Return the [x, y] coordinate for the center point of the cell that contains the specified text.  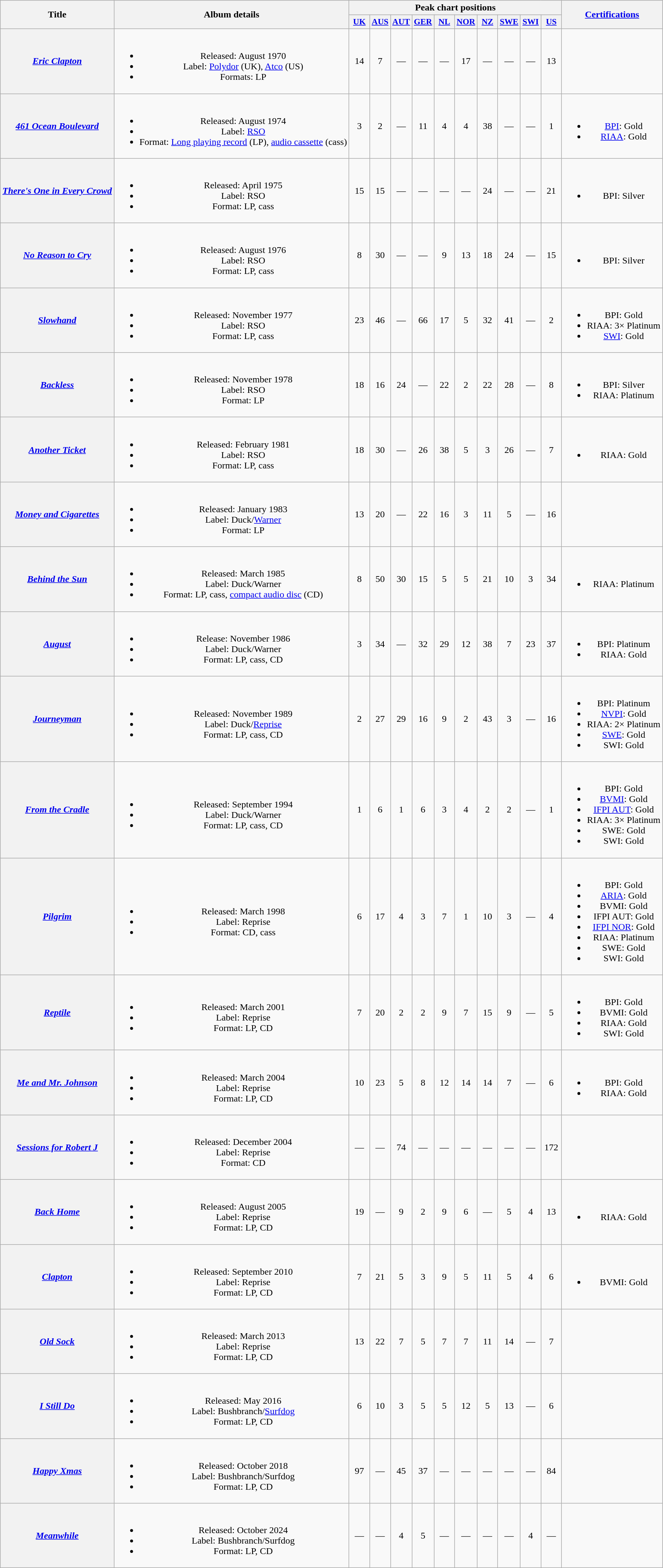
Released: November 1978Label: RSOFormat: LP [232, 385]
Released: August 2005Label: RepriseFormat: LP, CD [232, 1212]
BPI: PlatinumNVPI: GoldRIAA: 2× PlatinumSWE: GoldSWI: Gold [612, 719]
Released: October 2018Label: Bushbranch/SurfdogFormat: LP, CD [232, 1471]
Released: October 2024Label: Bushbranch/SurfdogFormat: LP, CD [232, 1536]
Released: March 1998Label: RepriseFormat: CD, cass [232, 916]
Happy Xmas [57, 1471]
Backless [57, 385]
Released: December 2004Label: RepriseFormat: CD [232, 1147]
Meanwhile [57, 1536]
Me and Mr. Johnson [57, 1083]
Released: March 2013Label: RepriseFormat: LP, CD [232, 1341]
BPI: GoldARIA: GoldBVMI: GoldIFPI AUT: GoldIFPI NOR: GoldRIAA: PlatinumSWE: GoldSWI: Gold [612, 916]
Released: February 1981Label: RSOFormat: LP, cass [232, 449]
Released: November 1989Label: Duck/RepriseFormat: LP, cass, CD [232, 719]
BVMI: Gold [612, 1277]
No Reason to Cry [57, 256]
BPI: PlatinumRIAA: Gold [612, 644]
28 [509, 385]
Released: March 2004Label: RepriseFormat: LP, CD [232, 1083]
AUS [380, 22]
NOR [466, 22]
Peak chart positions [455, 8]
Release: November 1986Label: Duck/WarnerFormat: LP, cass, CD [232, 644]
GER [423, 22]
97 [359, 1471]
Title [57, 15]
43 [487, 719]
Clapton [57, 1277]
Released: August 1970Label: Polydor (UK), Atco (US)Formats: LP [232, 61]
Released: September 2010Label: RepriseFormat: LP, CD [232, 1277]
Released: January 1983Label: Duck/WarnerFormat: LP [232, 515]
66 [423, 320]
UK [359, 22]
I Still Do [57, 1406]
46 [380, 320]
BPI: GoldRIAA: 3× PlatinumSWI: Gold [612, 320]
27 [380, 719]
There's One in Every Crowd [57, 191]
Pilgrim [57, 916]
BPI: GoldBVMI: GoldIFPI AUT: GoldRIAA: 3× PlatinumSWE: GoldSWI: Gold [612, 810]
NZ [487, 22]
BPI: GoldBVMI: GoldRIAA: GoldSWI: Gold [612, 1012]
August [57, 644]
Another Ticket [57, 449]
Released: September 1994Label: Duck/WarnerFormat: LP, cass, CD [232, 810]
Old Sock [57, 1341]
461 Ocean Boulevard [57, 126]
Reptile [57, 1012]
Released: March 2001Label: RepriseFormat: LP, CD [232, 1012]
Released: March 1985Label: Duck/WarnerFormat: LP, cass, compact audio disc (CD) [232, 579]
Released: November 1977Label: RSOFormat: LP, cass [232, 320]
Released: April 1975Label: RSOFormat: LP, cass [232, 191]
50 [380, 579]
Released: May 2016Label: Bushbranch/SurfdogFormat: LP, CD [232, 1406]
From the Cradle [57, 810]
SWI [531, 22]
AUT [401, 22]
Certifications [612, 15]
Back Home [57, 1212]
Journeyman [57, 719]
19 [359, 1212]
SWE [509, 22]
Eric Clapton [57, 61]
Money and Cigarettes [57, 515]
172 [551, 1147]
Album details [232, 15]
BPI: SilverRIAA: Platinum [612, 385]
84 [551, 1471]
Released: August 1974Label: RSOFormat: Long playing record (LP), audio cassette (cass) [232, 126]
41 [509, 320]
Slowhand [57, 320]
RIAA: Platinum [612, 579]
74 [401, 1147]
45 [401, 1471]
Sessions for Robert J [57, 1147]
Released: August 1976Label: RSOFormat: LP, cass [232, 256]
Behind the Sun [57, 579]
NL [445, 22]
US [551, 22]
